Search for the cell housing the specified text and yield its (X, Y) center coordinate. 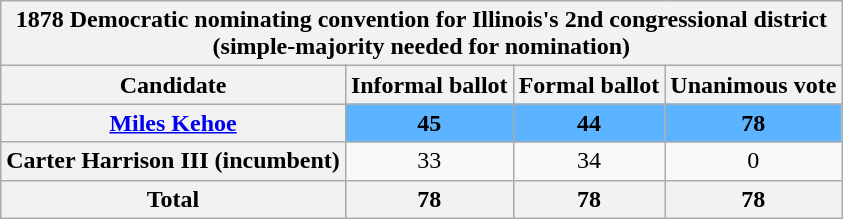
Carter Harrison III (incumbent) (174, 161)
44 (589, 123)
1878 Democratic nominating convention for Illinois's 2nd congressional district(simple-majority needed for nomination) (422, 34)
45 (429, 123)
33 (429, 161)
Unanimous vote (754, 85)
Miles Kehoe (174, 123)
Total (174, 199)
Candidate (174, 85)
34 (589, 161)
0 (754, 161)
Formal ballot (589, 85)
Informal ballot (429, 85)
